Return (x, y) of the center of cell containing provided text 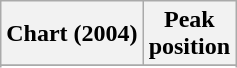
Peakposition (189, 34)
Chart (2004) (72, 34)
